Extract the [x, y] coordinate from the center of the cell holding the provided text.  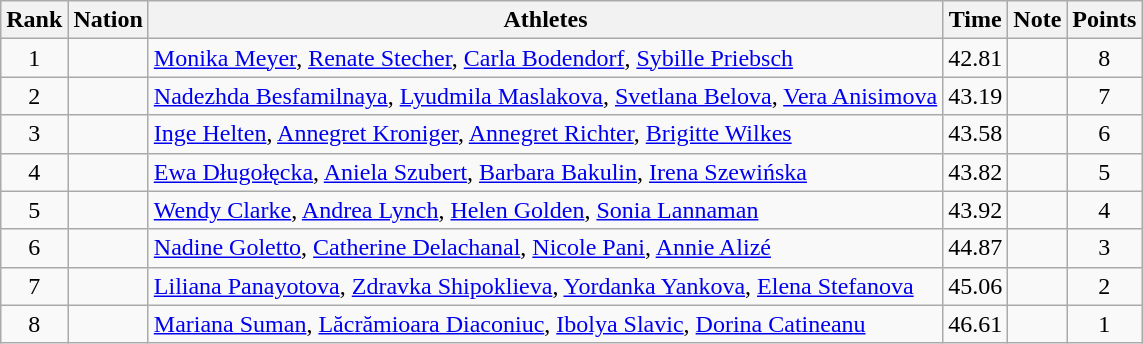
Nadine Goletto, Catherine Delachanal, Nicole Pani, Annie Alizé [545, 248]
Time [976, 20]
Wendy Clarke, Andrea Lynch, Helen Golden, Sonia Lannaman [545, 210]
44.87 [976, 248]
42.81 [976, 58]
Points [1104, 20]
Note [1038, 20]
46.61 [976, 324]
43.58 [976, 134]
Ewa Długołęcka, Aniela Szubert, Barbara Bakulin, Irena Szewińska [545, 172]
Nation [108, 20]
Mariana Suman, Lăcrămioara Diaconiuc, Ibolya Slavic, Dorina Catineanu [545, 324]
Inge Helten, Annegret Kroniger, Annegret Richter, Brigitte Wilkes [545, 134]
Athletes [545, 20]
Nadezhda Besfamilnaya, Lyudmila Maslakova, Svetlana Belova, Vera Anisimova [545, 96]
43.92 [976, 210]
43.19 [976, 96]
43.82 [976, 172]
Liliana Panayotova, Zdravka Shipoklieva, Yordanka Yankova, Elena Stefanova [545, 286]
Monika Meyer, Renate Stecher, Carla Bodendorf, Sybille Priebsch [545, 58]
45.06 [976, 286]
Rank [34, 20]
